For the text-containing cell, return its midpoint in (X, Y) coordinate format. 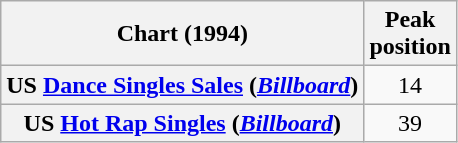
US Hot Rap Singles (Billboard) (182, 123)
US Dance Singles Sales (Billboard) (182, 85)
Peakposition (410, 34)
39 (410, 123)
14 (410, 85)
Chart (1994) (182, 34)
